Pinpoint the cell where the given text exists, returning its (X, Y) midpoint coordinate. 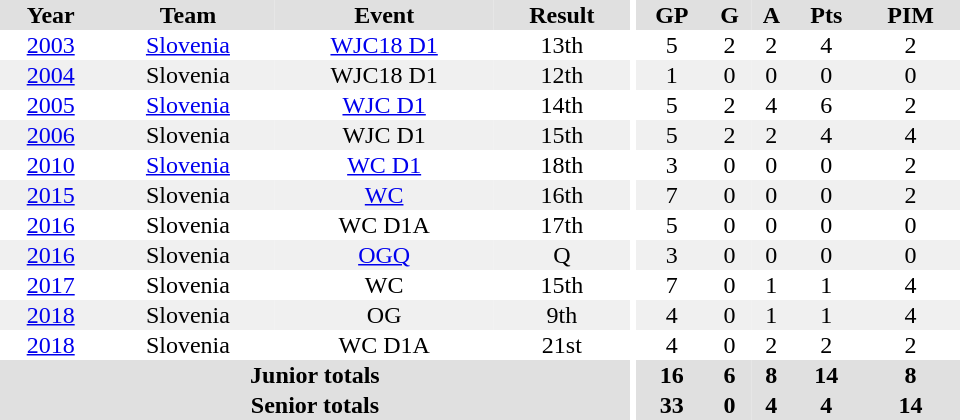
13th (562, 45)
G (730, 15)
PIM (910, 15)
OGQ (384, 255)
A (771, 15)
Pts (827, 15)
2017 (50, 285)
2004 (50, 75)
2003 (50, 45)
2005 (50, 105)
Junior totals (315, 375)
17th (562, 225)
16th (562, 195)
OG (384, 315)
Year (50, 15)
WC D1 (384, 165)
21st (562, 345)
Senior totals (315, 405)
18th (562, 165)
33 (672, 405)
2015 (50, 195)
12th (562, 75)
GP (672, 15)
9th (562, 315)
Q (562, 255)
14th (562, 105)
16 (672, 375)
2006 (50, 135)
Event (384, 15)
Result (562, 15)
Team (188, 15)
2010 (50, 165)
